Output the [x, y] coordinate of the center of the cell containing the given text.  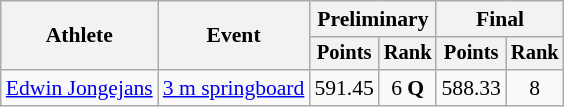
3 m springboard [234, 88]
591.45 [344, 88]
8 [535, 88]
Edwin Jongejans [80, 88]
Event [234, 36]
Athlete [80, 36]
6 Q [408, 88]
Final [500, 19]
588.33 [470, 88]
Preliminary [372, 19]
